Search for the cell housing the specified text and yield its (X, Y) center coordinate. 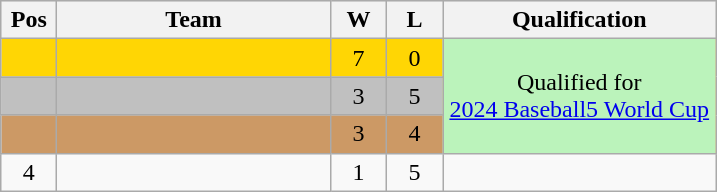
Pos (29, 20)
L (414, 20)
7 (358, 58)
W (358, 20)
Qualified for 2024 Baseball5 World Cup (579, 96)
Qualification (579, 20)
Team (194, 20)
1 (358, 172)
0 (414, 58)
